Identify which cell holds the provided text, then report its (X, Y) central coordinate. 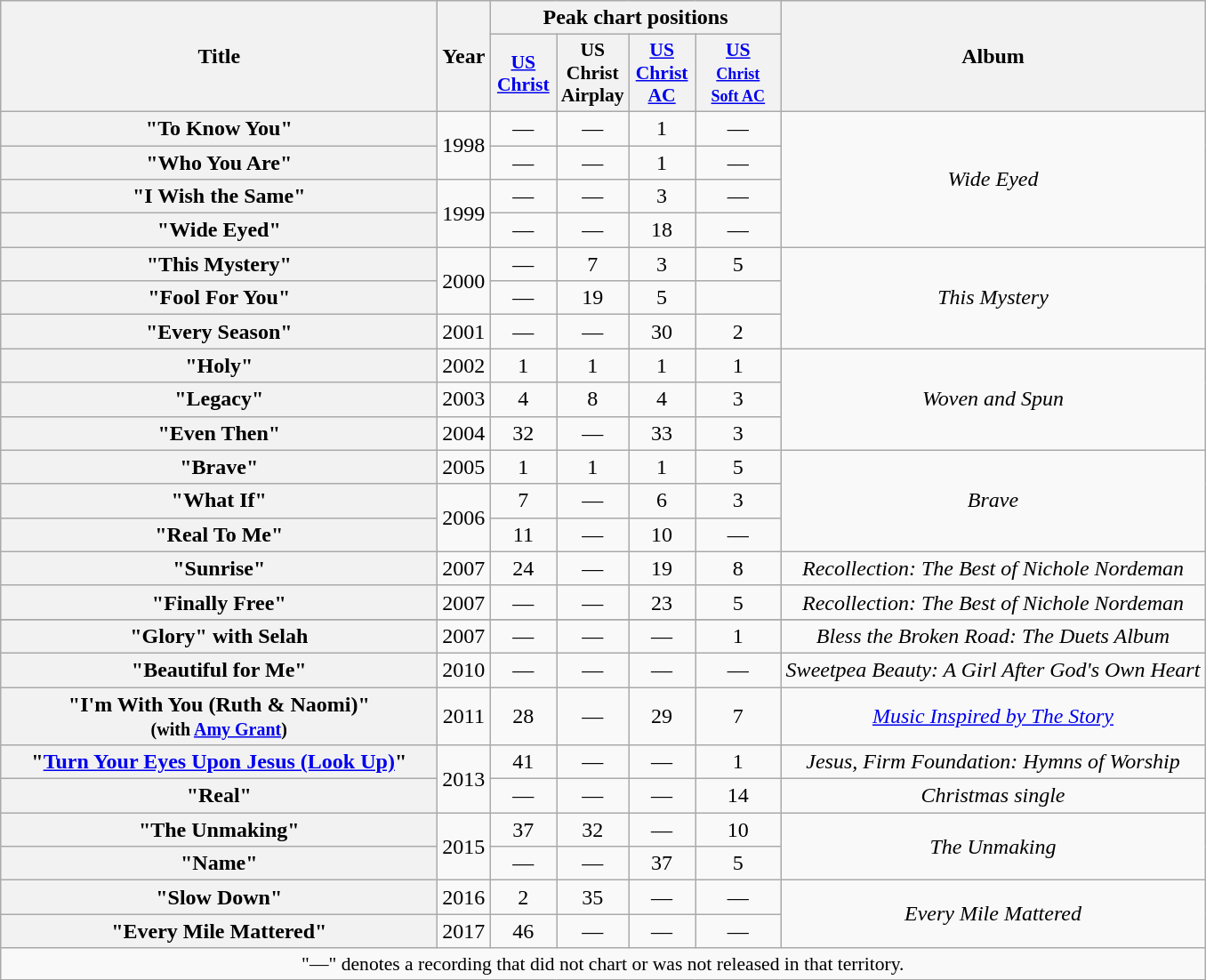
30 (662, 332)
29 (662, 715)
"Every Mile Mattered" (219, 931)
2015 (464, 847)
Woven and Spun (993, 399)
"Beautiful for Me" (219, 670)
Brave (993, 501)
Bless the Broken Road: The Duets Album (993, 636)
2010 (464, 670)
Title (219, 57)
2004 (464, 433)
"—" denotes a recording that did not chart or was not released in that territory. (603, 964)
"Real To Me" (219, 534)
6 (662, 501)
"Turn Your Eyes Upon Jesus (Look Up)" (219, 762)
USChrist Airplay (592, 73)
"What If" (219, 501)
Music Inspired by The Story (993, 715)
2002 (464, 365)
24 (523, 568)
"To Know You" (219, 128)
2001 (464, 332)
Christmas single (993, 796)
"Glory" with Selah (219, 636)
Wide Eyed (993, 179)
2011 (464, 715)
2000 (464, 281)
"I'm With You (Ruth & Naomi)"(with Amy Grant) (219, 715)
2016 (464, 897)
"Holy" (219, 365)
2003 (464, 399)
Sweetpea Beauty: A Girl After God's Own Heart (993, 670)
Year (464, 57)
The Unmaking (993, 847)
"I Wish the Same" (219, 197)
33 (662, 433)
"Slow Down" (219, 897)
11 (523, 534)
This Mystery (993, 298)
USChrist AC (662, 73)
2006 (464, 518)
"Fool For You" (219, 298)
"Real" (219, 796)
2005 (464, 467)
"Even Then" (219, 433)
Every Mile Mattered (993, 914)
23 (662, 602)
"Legacy" (219, 399)
"Finally Free" (219, 602)
Album (993, 57)
"The Unmaking" (219, 830)
1998 (464, 145)
"This Mystery" (219, 264)
Jesus, Firm Foundation: Hymns of Worship (993, 762)
"Brave" (219, 467)
1999 (464, 213)
"Every Season" (219, 332)
28 (523, 715)
35 (592, 897)
USChristSoft AC (738, 73)
"Name" (219, 864)
2013 (464, 779)
"Sunrise" (219, 568)
"Wide Eyed" (219, 230)
"Who You Are" (219, 163)
41 (523, 762)
Peak chart positions (635, 18)
2017 (464, 931)
18 (662, 230)
14 (738, 796)
USChrist (523, 73)
46 (523, 931)
